Extract the [X, Y] coordinate from the center of the cell holding the provided text.  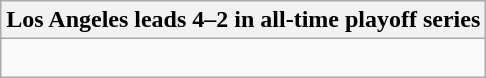
Los Angeles leads 4–2 in all-time playoff series [244, 20]
